Output the (x, y) coordinate of the center of the cell containing the given text.  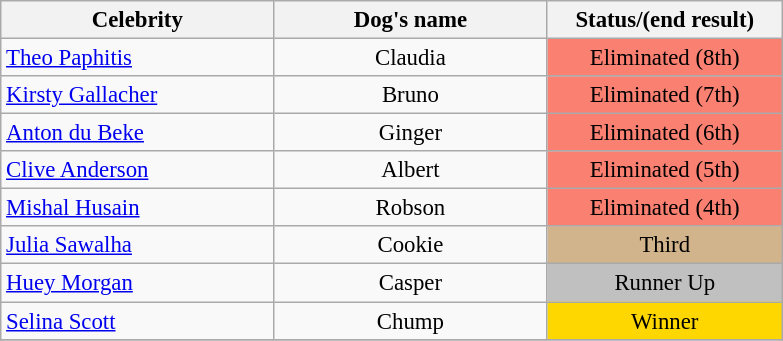
Casper (410, 283)
Chump (410, 321)
Celebrity (138, 20)
Selina Scott (138, 321)
Runner Up (665, 283)
Julia Sawalha (138, 245)
Albert (410, 170)
Theo Paphitis (138, 58)
Bruno (410, 95)
Cookie (410, 245)
Winner (665, 321)
Huey Morgan (138, 283)
Clive Anderson (138, 170)
Ginger (410, 133)
Eliminated (7th) (665, 95)
Mishal Husain (138, 208)
Dog's name (410, 20)
Claudia (410, 58)
Status/(end result) (665, 20)
Eliminated (8th) (665, 58)
Robson (410, 208)
Kirsty Gallacher (138, 95)
Third (665, 245)
Anton du Beke (138, 133)
Eliminated (4th) (665, 208)
Eliminated (6th) (665, 133)
Eliminated (5th) (665, 170)
